Locate the cell with the specified text and output its [X, Y] center coordinate. 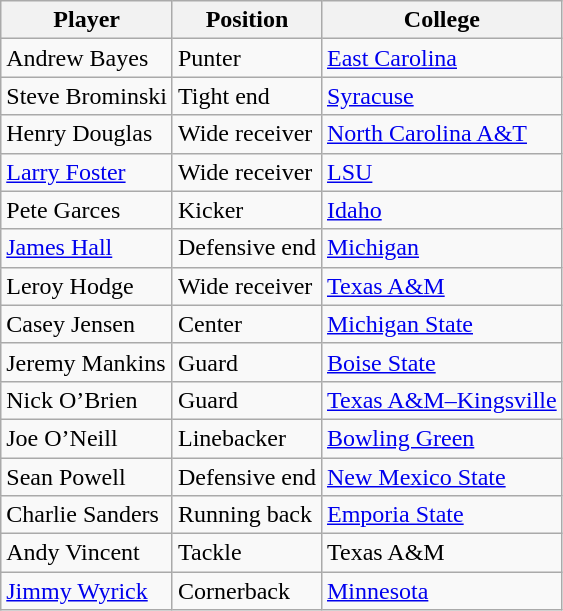
Jimmy Wyrick [87, 591]
Larry Foster [87, 172]
Running back [246, 515]
Minnesota [442, 591]
Player [87, 20]
LSU [442, 172]
College [442, 20]
Idaho [442, 210]
Joe O’Neill [87, 438]
East Carolina [442, 58]
Cornerback [246, 591]
Kicker [246, 210]
North Carolina A&T [442, 134]
Andy Vincent [87, 553]
Position [246, 20]
Texas A&M–Kingsville [442, 400]
New Mexico State [442, 477]
Emporia State [442, 515]
Michigan State [442, 324]
James Hall [87, 248]
Henry Douglas [87, 134]
Pete Garces [87, 210]
Linebacker [246, 438]
Punter [246, 58]
Center [246, 324]
Jeremy Mankins [87, 362]
Leroy Hodge [87, 286]
Charlie Sanders [87, 515]
Boise State [442, 362]
Nick O’Brien [87, 400]
Tight end [246, 96]
Syracuse [442, 96]
Tackle [246, 553]
Bowling Green [442, 438]
Sean Powell [87, 477]
Michigan [442, 248]
Andrew Bayes [87, 58]
Steve Brominski [87, 96]
Casey Jensen [87, 324]
